Extract the (x, y) coordinate from the center of the cell holding the provided text.  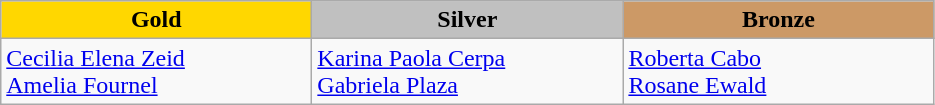
Cecilia Elena ZeidAmelia Fournel (156, 72)
Bronze (778, 20)
Gold (156, 20)
Karina Paola CerpaGabriela Plaza (468, 72)
Roberta CaboRosane Ewald (778, 72)
Silver (468, 20)
